Return (x, y) of the center of cell containing provided text 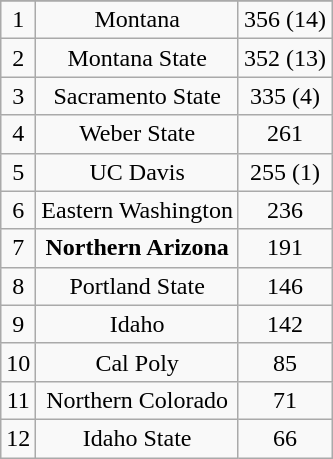
12 (18, 438)
Portland State (138, 286)
1 (18, 20)
Northern Colorado (138, 400)
Montana State (138, 58)
6 (18, 210)
142 (284, 324)
Weber State (138, 134)
Idaho State (138, 438)
335 (4) (284, 96)
85 (284, 362)
2 (18, 58)
261 (284, 134)
4 (18, 134)
7 (18, 248)
UC Davis (138, 172)
9 (18, 324)
10 (18, 362)
66 (284, 438)
191 (284, 248)
352 (13) (284, 58)
Cal Poly (138, 362)
Sacramento State (138, 96)
71 (284, 400)
236 (284, 210)
255 (1) (284, 172)
146 (284, 286)
Montana (138, 20)
3 (18, 96)
356 (14) (284, 20)
8 (18, 286)
Northern Arizona (138, 248)
5 (18, 172)
11 (18, 400)
Idaho (138, 324)
Eastern Washington (138, 210)
